Locate the cell with the specified text and output its [X, Y] center coordinate. 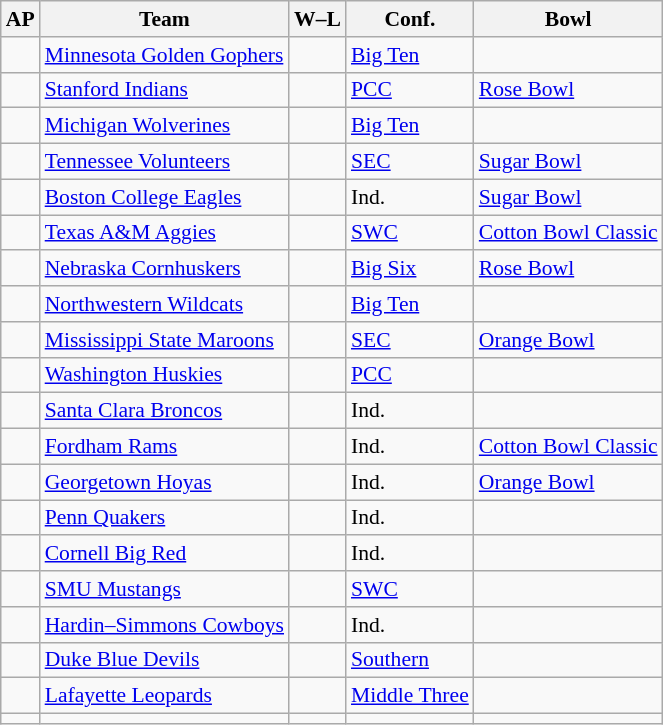
Georgetown Hoyas [164, 482]
Bowl [568, 19]
Team [164, 19]
W–L [318, 19]
Cornell Big Red [164, 554]
AP [20, 19]
Penn Quakers [164, 518]
Texas A&M Aggies [164, 233]
Nebraska Cornhuskers [164, 269]
Michigan Wolverines [164, 126]
Big Six [410, 269]
Tennessee Volunteers [164, 162]
Middle Three [410, 696]
Fordham Rams [164, 447]
Mississippi State Maroons [164, 340]
Santa Clara Broncos [164, 411]
Northwestern Wildcats [164, 304]
Lafayette Leopards [164, 696]
Duke Blue Devils [164, 660]
Washington Huskies [164, 375]
Boston College Eagles [164, 197]
Southern [410, 660]
Stanford Indians [164, 90]
Conf. [410, 19]
Hardin–Simmons Cowboys [164, 625]
SMU Mustangs [164, 589]
Minnesota Golden Gophers [164, 55]
